Return the (X, Y) coordinate for the center point of the cell that contains the specified text.  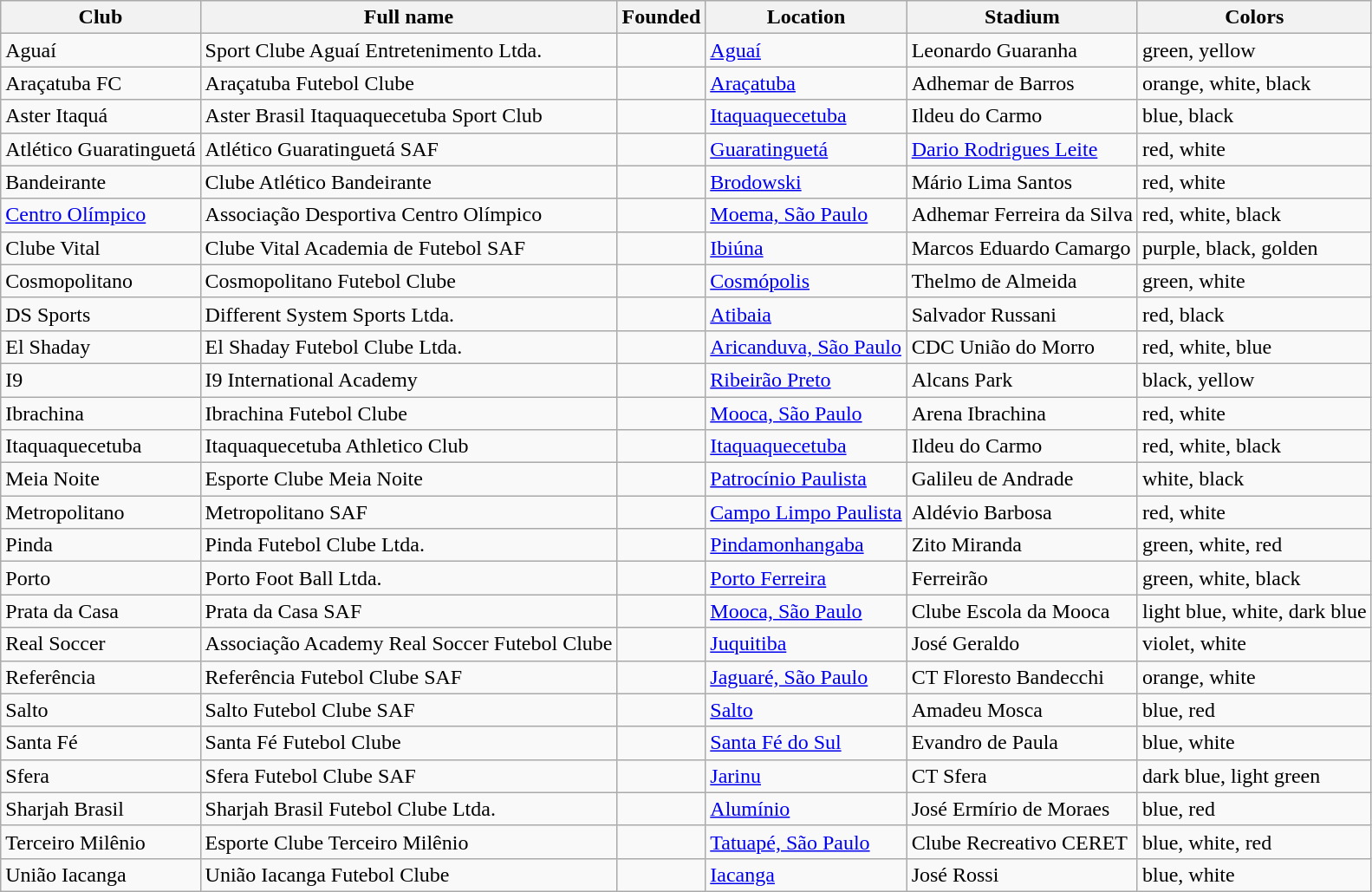
Porto (101, 578)
Porto Foot Ball Ltda. (409, 578)
Referência Futebol Clube SAF (409, 677)
União Iacanga Futebol Clube (409, 875)
Zito Miranda (1022, 545)
Alcans Park (1022, 380)
Aldévio Barbosa (1022, 512)
Ferreirão (1022, 578)
Clube Vital Academia de Futebol SAF (409, 248)
Associação Desportiva Centro Olímpico (409, 215)
Colors (1254, 17)
green, yellow (1254, 50)
blue, white, red (1254, 842)
Cosmopolitano (101, 281)
I9 International Academy (409, 380)
CT Sfera (1022, 776)
José Geraldo (1022, 644)
Clube Atlético Bandeirante (409, 182)
Location (806, 17)
green, white, red (1254, 545)
Associação Academy Real Soccer Futebol Clube (409, 644)
purple, black, golden (1254, 248)
Porto Ferreira (806, 578)
Araçatuba FC (101, 83)
Santa Fé (101, 743)
Clube Recreativo CERET (1022, 842)
Leonardo Guaranha (1022, 50)
Sharjah Brasil Futebol Clube Ltda. (409, 809)
Alumínio (806, 809)
Prata da Casa (101, 611)
Marcos Eduardo Camargo (1022, 248)
Aster Itaquá (101, 116)
Thelmo de Almeida (1022, 281)
Real Soccer (101, 644)
Araçatuba (806, 83)
Clube Vital (101, 248)
Pinda (101, 545)
blue, black (1254, 116)
Bandeirante (101, 182)
Adhemar Ferreira da Silva (1022, 215)
El Shaday (101, 347)
violet, white (1254, 644)
Moema, São Paulo (806, 215)
Sfera (101, 776)
Tatuapé, São Paulo (806, 842)
Founded (661, 17)
José Ermírio de Moraes (1022, 809)
Terceiro Milênio (101, 842)
Patrocínio Paulista (806, 479)
Itaquaquecetuba Athletico Club (409, 446)
Santa Fé do Sul (806, 743)
Ibrachina Futebol Clube (409, 413)
light blue, white, dark blue (1254, 611)
orange, white (1254, 677)
Dario Rodrigues Leite (1022, 149)
Campo Limpo Paulista (806, 512)
Guaratinguetá (806, 149)
Centro Olímpico (101, 215)
Atibaia (806, 314)
Amadeu Mosca (1022, 710)
Stadium (1022, 17)
Atlético Guaratinguetá SAF (409, 149)
Clube Escola da Mooca (1022, 611)
Ibiúna (806, 248)
Cosmopolitano Futebol Clube (409, 281)
Aricanduva, São Paulo (806, 347)
Full name (409, 17)
Esporte Clube Terceiro Milênio (409, 842)
José Rossi (1022, 875)
Cosmópolis (806, 281)
I9 (101, 380)
Salto Futebol Clube SAF (409, 710)
Evandro de Paula (1022, 743)
Galileu de Andrade (1022, 479)
Sharjah Brasil (101, 809)
Esporte Clube Meia Noite (409, 479)
Mário Lima Santos (1022, 182)
Referência (101, 677)
Ribeirão Preto (806, 380)
green, white (1254, 281)
Sfera Futebol Clube SAF (409, 776)
Santa Fé Futebol Clube (409, 743)
CDC União do Morro (1022, 347)
Brodowski (806, 182)
Iacanga (806, 875)
Adhemar de Barros (1022, 83)
dark blue, light green (1254, 776)
Ibrachina (101, 413)
Juquitiba (806, 644)
DS Sports (101, 314)
Pindamonhangaba (806, 545)
white, black (1254, 479)
Prata da Casa SAF (409, 611)
El Shaday Futebol Clube Ltda. (409, 347)
Metropolitano SAF (409, 512)
Jaguaré, São Paulo (806, 677)
Araçatuba Futebol Clube (409, 83)
red, black (1254, 314)
Arena Ibrachina (1022, 413)
Aster Brasil Itaquaquecetuba Sport Club (409, 116)
Sport Clube Aguaí Entretenimento Ltda. (409, 50)
Club (101, 17)
União Iacanga (101, 875)
red, white, blue (1254, 347)
black, yellow (1254, 380)
Meia Noite (101, 479)
CT Floresto Bandecchi (1022, 677)
Atlético Guaratinguetá (101, 149)
Jarinu (806, 776)
Salvador Russani (1022, 314)
orange, white, black (1254, 83)
Different System Sports Ltda. (409, 314)
Pinda Futebol Clube Ltda. (409, 545)
green, white, black (1254, 578)
Metropolitano (101, 512)
